Pinpoint the cell where the given text exists, returning its [x, y] midpoint coordinate. 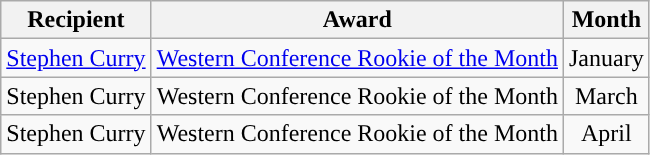
March [606, 96]
January [606, 58]
April [606, 134]
Recipient [76, 20]
Month [606, 20]
Award [357, 20]
